Scan for the cell matching the given text and deliver its (x, y) coordinate at center. 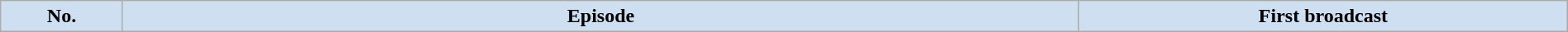
First broadcast (1323, 16)
Episode (600, 16)
No. (62, 16)
